Locate the cell with the specified text and output its (x, y) center coordinate. 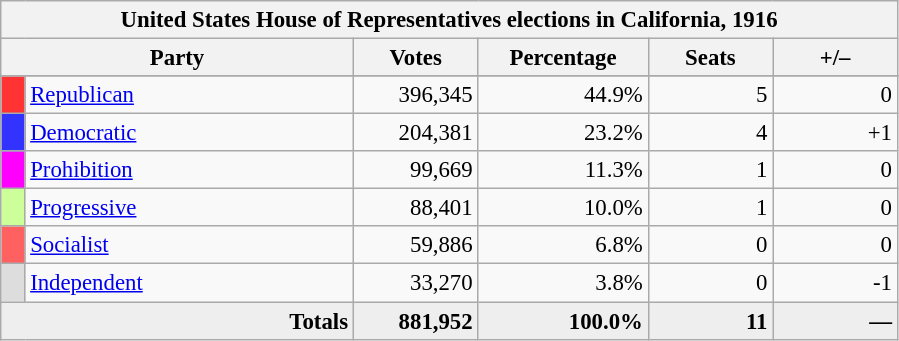
Independent (189, 283)
Republican (189, 95)
881,952 (416, 321)
4 (710, 133)
23.2% (563, 133)
Seats (710, 58)
3.8% (563, 283)
396,345 (416, 95)
Democratic (189, 133)
10.0% (563, 208)
Progressive (189, 208)
Party (178, 58)
33,270 (416, 283)
Totals (178, 321)
5 (710, 95)
— (836, 321)
Percentage (563, 58)
6.8% (563, 245)
+/– (836, 58)
59,886 (416, 245)
Votes (416, 58)
44.9% (563, 95)
Prohibition (189, 170)
88,401 (416, 208)
United States House of Representatives elections in California, 1916 (450, 20)
100.0% (563, 321)
11.3% (563, 170)
11 (710, 321)
+1 (836, 133)
Socialist (189, 245)
99,669 (416, 170)
-1 (836, 283)
204,381 (416, 133)
